Provide the (x, y) coordinate of the cell's center where the given text is located.  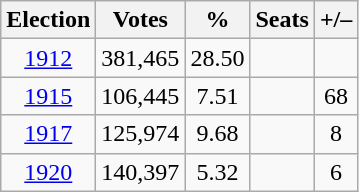
Seats (282, 20)
% (218, 20)
125,974 (140, 134)
1912 (48, 58)
1917 (48, 134)
5.32 (218, 172)
140,397 (140, 172)
Election (48, 20)
Votes (140, 20)
1920 (48, 172)
7.51 (218, 96)
9.68 (218, 134)
+/– (336, 20)
28.50 (218, 58)
381,465 (140, 58)
106,445 (140, 96)
68 (336, 96)
8 (336, 134)
1915 (48, 96)
6 (336, 172)
